Provide the [X, Y] coordinate of the cell's center where the given text is located.  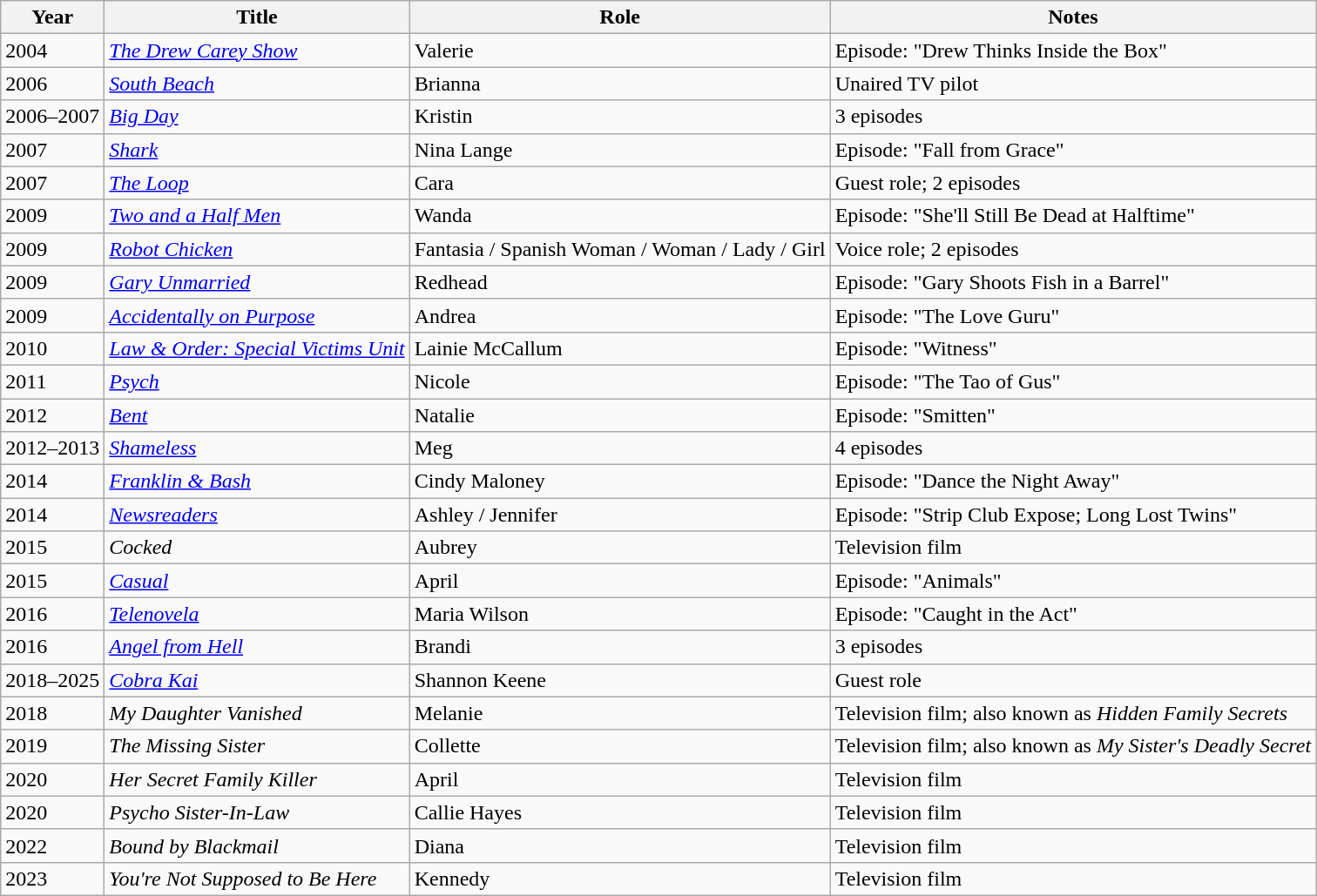
Collette [620, 746]
2012 [52, 415]
4 episodes [1073, 448]
Notes [1073, 17]
Brianna [620, 84]
Cobra Kai [257, 680]
Cindy Maloney [620, 482]
2012–2013 [52, 448]
South Beach [257, 84]
Angel from Hell [257, 647]
Accidentally on Purpose [257, 315]
Shark [257, 150]
2018 [52, 713]
Bent [257, 415]
Two and a Half Men [257, 216]
Diana [620, 845]
Andrea [620, 315]
Nicole [620, 381]
Maria Wilson [620, 614]
2011 [52, 381]
Kennedy [620, 879]
Natalie [620, 415]
Callie Hayes [620, 812]
Role [620, 17]
Lainie McCallum [620, 348]
2018–2025 [52, 680]
Big Day [257, 117]
Voice role; 2 episodes [1073, 249]
Year [52, 17]
2006–2007 [52, 117]
Episode: "Smitten" [1073, 415]
2010 [52, 348]
2006 [52, 84]
Robot Chicken [257, 249]
2022 [52, 845]
Guest role; 2 episodes [1073, 183]
Brandi [620, 647]
Episode: "Fall from Grace" [1073, 150]
Television film; also known as Hidden Family Secrets [1073, 713]
Newsreaders [257, 515]
2004 [52, 51]
Episode: "The Love Guru" [1073, 315]
Valerie [620, 51]
2023 [52, 879]
Shannon Keene [620, 680]
Cocked [257, 548]
Episode: "Witness" [1073, 348]
My Daughter Vanished [257, 713]
Television film; also known as My Sister's Deadly Secret [1073, 746]
Cara [620, 183]
Fantasia / Spanish Woman / Woman / Lady / Girl [620, 249]
Telenovela [257, 614]
Episode: "Animals" [1073, 581]
Episode: "She'll Still Be Dead at Halftime" [1073, 216]
Meg [620, 448]
Episode: "The Tao of Gus" [1073, 381]
Episode: "Dance the Night Away" [1073, 482]
Title [257, 17]
Psych [257, 381]
Episode: "Strip Club Expose; Long Lost Twins" [1073, 515]
You're Not Supposed to Be Here [257, 879]
The Missing Sister [257, 746]
Aubrey [620, 548]
Law & Order: Special Victims Unit [257, 348]
Kristin [620, 117]
Unaired TV pilot [1073, 84]
Episode: "Caught in the Act" [1073, 614]
Bound by Blackmail [257, 845]
Redhead [620, 282]
Nina Lange [620, 150]
Franklin & Bash [257, 482]
Her Secret Family Killer [257, 779]
Wanda [620, 216]
Casual [257, 581]
Shameless [257, 448]
Psycho Sister-In-Law [257, 812]
Episode: "Drew Thinks Inside the Box" [1073, 51]
The Drew Carey Show [257, 51]
Guest role [1073, 680]
Gary Unmarried [257, 282]
The Loop [257, 183]
2019 [52, 746]
Melanie [620, 713]
Episode: "Gary Shoots Fish in a Barrel" [1073, 282]
Ashley / Jennifer [620, 515]
